For the text-containing cell, return its midpoint in (X, Y) coordinate format. 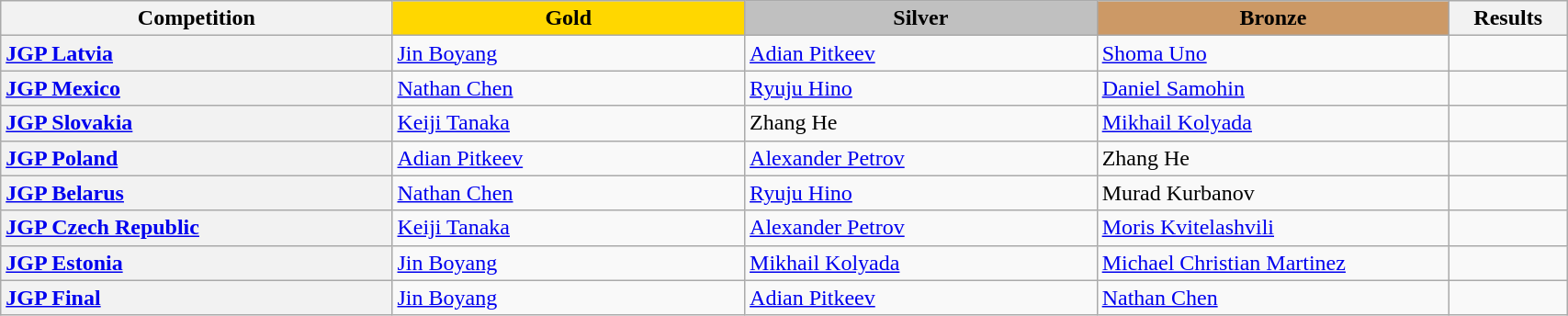
Michael Christian Martinez (1273, 263)
Bronze (1273, 18)
Daniel Samohin (1273, 88)
JGP Belarus (197, 193)
Silver (921, 18)
Murad Kurbanov (1273, 193)
Gold (569, 18)
JGP Poland (197, 158)
JGP Mexico (197, 88)
JGP Czech Republic (197, 228)
Shoma Uno (1273, 53)
JGP Latvia (197, 53)
JGP Final (197, 298)
Results (1508, 18)
Moris Kvitelashvili (1273, 228)
JGP Estonia (197, 263)
Competition (197, 18)
JGP Slovakia (197, 123)
